Output the (x, y) coordinate of the center of the cell containing the given text.  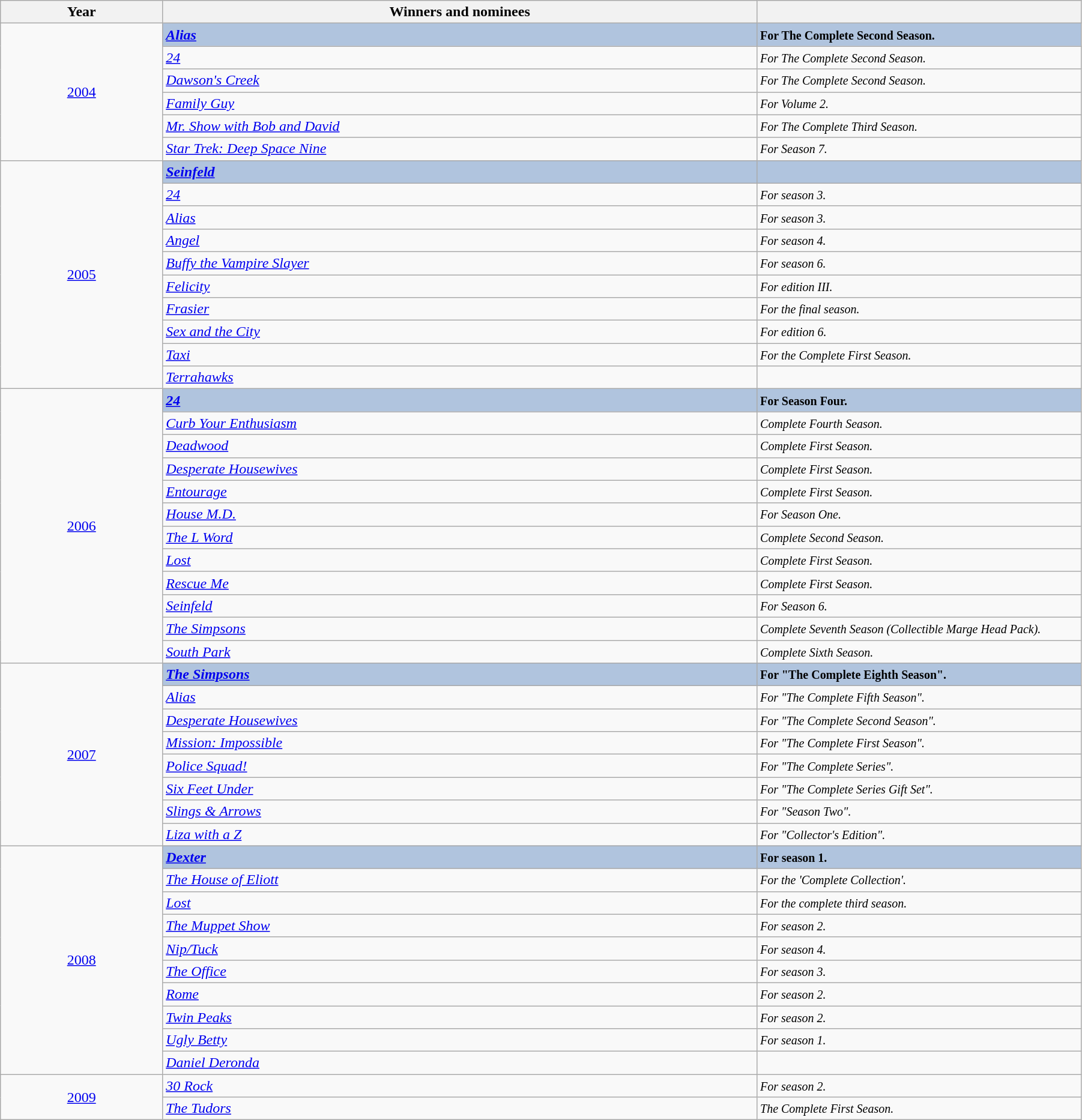
The House of Eliott (460, 880)
2007 (82, 754)
Deadwood (460, 446)
Entourage (460, 492)
Liza with a Z (460, 834)
Terrahawks (460, 378)
For Season 7. (919, 149)
For the final season. (919, 309)
Nip/Tuck (460, 948)
Rescue Me (460, 583)
For season 6. (919, 263)
Year (82, 12)
For "Collector's Edition". (919, 834)
For "The Complete Series". (919, 766)
For "The Complete Series Gift Set". (919, 789)
Felicity (460, 286)
The L Word (460, 537)
For "Season Two". (919, 811)
Dexter (460, 857)
Complete Fourth Season. (919, 423)
Curb Your Enthusiasm (460, 423)
For Season 6. (919, 606)
Rome (460, 994)
2005 (82, 275)
Dawson's Creek (460, 80)
Sex and the City (460, 332)
For the Complete First Season. (919, 355)
Complete Sixth Season. (919, 651)
Taxi (460, 355)
The Tudors (460, 1109)
Angel (460, 240)
2006 (82, 526)
For "The Complete Fifth Season". (919, 697)
Ugly Betty (460, 1040)
The Office (460, 971)
For "The Complete Eighth Season". (919, 675)
Frasier (460, 309)
Slings & Arrows (460, 811)
Mr. Show with Bob and David (460, 126)
For "The Complete Second Season". (919, 720)
Family Guy (460, 103)
Six Feet Under (460, 789)
For edition 6. (919, 332)
For the complete third season. (919, 903)
For Volume 2. (919, 103)
Complete Seventh Season (Collectible Marge Head Pack). (919, 628)
Police Squad! (460, 766)
For Season Four. (919, 400)
2009 (82, 1097)
2004 (82, 92)
Star Trek: Deep Space Nine (460, 149)
Daniel Deronda (460, 1063)
South Park (460, 651)
Complete Second Season. (919, 537)
For The Complete Third Season. (919, 126)
The Muppet Show (460, 926)
Winners and nominees (460, 12)
For the 'Complete Collection'. (919, 880)
For Season One. (919, 514)
For edition III. (919, 286)
The Complete First Season. (919, 1109)
House M.D. (460, 514)
Twin Peaks (460, 1017)
30 Rock (460, 1086)
For "The Complete First Season". (919, 743)
2008 (82, 960)
Mission: Impossible (460, 743)
Buffy the Vampire Slayer (460, 263)
